Provide the [X, Y] coordinate of the cell's center where the given text is located.  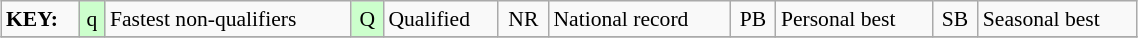
q [92, 19]
KEY: [40, 19]
NR [523, 19]
Q [367, 19]
National record [639, 19]
Fastest non-qualifiers [228, 19]
SB [955, 19]
Seasonal best [1058, 19]
PB [753, 19]
Personal best [854, 19]
Qualified [440, 19]
